Detect which cell encompasses the target text, then output its [x, y] center coordinate. 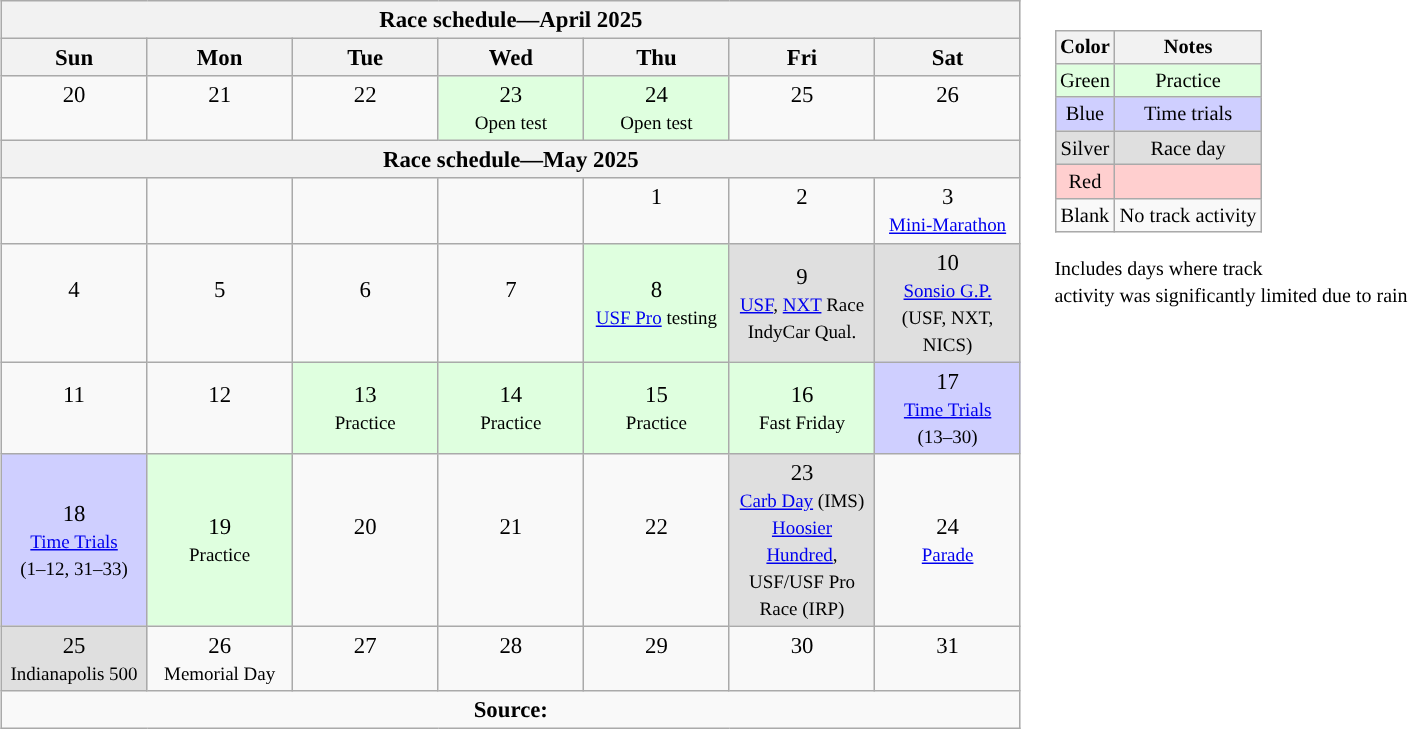
9USF, NXT Race IndyCar Qual. [802, 302]
Sat [948, 58]
26 [948, 108]
5 [220, 302]
10Sonsio G.P.(USF, NXT, NICS) [948, 302]
Race day [1188, 148]
19Practice [220, 540]
Thu [657, 58]
28 [511, 658]
3Mini-Marathon [948, 210]
Source: [510, 709]
Tue [365, 58]
16Fast Friday [802, 408]
18Time Trials (1–12, 31–33) [74, 540]
Fri [802, 58]
23Carb Day (IMS) Hoosier Hundred, USF/USF Pro Race (IRP) [802, 540]
26Memorial Day [220, 658]
11 [74, 408]
Race schedule—May 2025 [510, 160]
Blue [1085, 114]
6 [365, 302]
24Parade [948, 540]
No track activity [1188, 215]
31 [948, 658]
7 [511, 302]
1 [657, 210]
Wed [511, 58]
14Practice [511, 408]
13Practice [365, 408]
12 [220, 408]
Color [1085, 47]
Silver [1085, 148]
23Open test [511, 108]
17Time Trials (13–30) [948, 408]
Practice [1188, 81]
Green [1085, 81]
8USF Pro testing [657, 302]
25Indianapolis 500 [74, 658]
Notes [1188, 47]
25 [802, 108]
Red [1085, 182]
29 [657, 658]
15Practice [657, 408]
Time trials [1188, 114]
Mon [220, 58]
27 [365, 658]
Sun [74, 58]
Race schedule—April 2025 [510, 20]
Blank [1085, 215]
24Open test [657, 108]
30 [802, 658]
4 [74, 302]
2 [802, 210]
